Locate the cell with the specified text and output its (x, y) center coordinate. 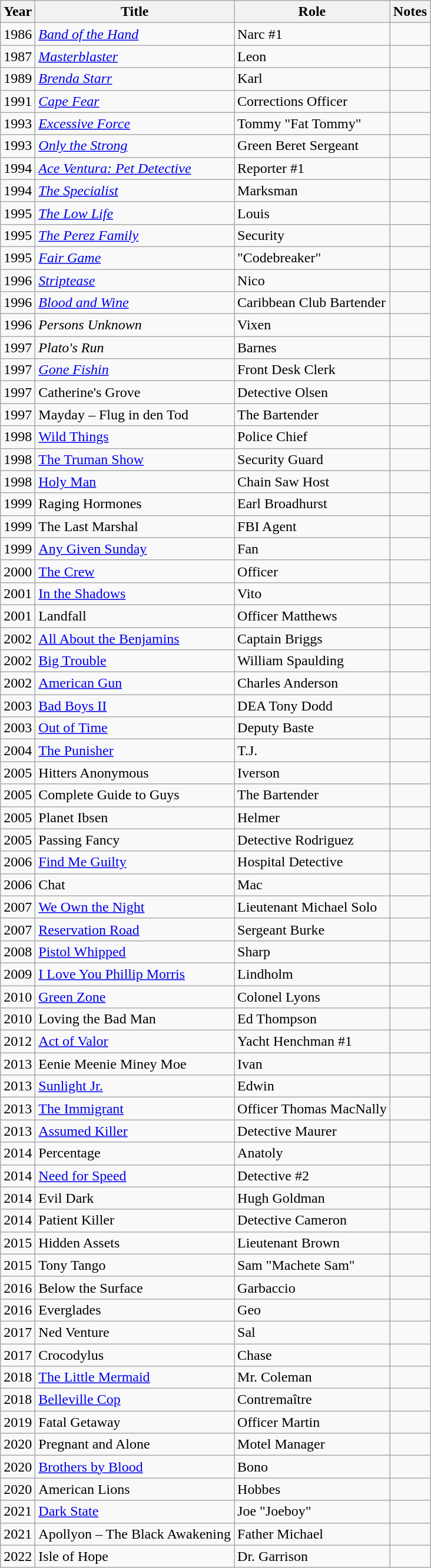
Detective Maurer (312, 1131)
Patient Killer (135, 1220)
Big Trouble (135, 661)
Earl Broadhurst (312, 504)
Out of Time (135, 728)
Excessive Force (135, 124)
Front Desk Clerk (312, 370)
2009 (18, 974)
Detective #2 (312, 1176)
2019 (18, 1422)
Gone Fishin (135, 370)
2000 (18, 571)
Chain Saw Host (312, 482)
Dr. Garrison (312, 1556)
Joe "Joeboy" (312, 1512)
Notes (410, 12)
The Little Mermaid (135, 1377)
Security Guard (312, 459)
Planet Ibsen (135, 818)
Marksman (312, 191)
Leon (312, 56)
The Specialist (135, 191)
FBI Agent (312, 526)
William Spaulding (312, 661)
Vito (312, 593)
Iverson (312, 773)
2004 (18, 750)
Brothers by Blood (135, 1467)
The Perez Family (135, 235)
Security (312, 235)
Catherine's Grove (135, 392)
Mr. Coleman (312, 1377)
Lieutenant Michael Solo (312, 907)
Hugh Goldman (312, 1198)
1989 (18, 79)
Colonel Lyons (312, 997)
Dark State (135, 1512)
Raging Hormones (135, 504)
Blood and Wine (135, 303)
The Immigrant (135, 1109)
Pregnant and Alone (135, 1444)
Corrections Officer (312, 101)
We Own the Night (135, 907)
Tony Tango (135, 1265)
Title (135, 12)
1987 (18, 56)
Role (312, 12)
Plato's Run (135, 348)
The Low Life (135, 213)
Only the Strong (135, 146)
Contremaître (312, 1400)
Pistol Whipped (135, 952)
Band of the Hand (135, 34)
Sal (312, 1332)
1991 (18, 101)
Deputy Baste (312, 728)
Mac (312, 885)
Bono (312, 1467)
Percentage (135, 1153)
Holy Man (135, 482)
American Gun (135, 683)
Hospital Detective (312, 862)
The Crew (135, 571)
The Punisher (135, 750)
In the Shadows (135, 593)
Caribbean Club Bartender (312, 303)
Sunlight Jr. (135, 1086)
Tommy "Fat Tommy" (312, 124)
Wild Things (135, 437)
Hitters Anonymous (135, 773)
Lieutenant Brown (312, 1243)
Captain Briggs (312, 638)
Green Zone (135, 997)
Officer Thomas MacNally (312, 1109)
Striptease (135, 281)
Hobbes (312, 1489)
Brenda Starr (135, 79)
The Last Marshal (135, 526)
T.J. (312, 750)
Fan (312, 549)
2022 (18, 1556)
Officer Martin (312, 1422)
Mayday – Flug in den Tod (135, 415)
Reporter #1 (312, 168)
Everglades (135, 1310)
Hidden Assets (135, 1243)
Sergeant Burke (312, 929)
Helmer (312, 818)
Landfall (135, 616)
Complete Guide to Guys (135, 795)
Ned Venture (135, 1332)
The Truman Show (135, 459)
Vixen (312, 325)
Father Michael (312, 1534)
Find Me Guilty (135, 862)
Any Given Sunday (135, 549)
Fair Game (135, 258)
Yacht Henchman #1 (312, 1042)
Garbaccio (312, 1287)
Karl (312, 79)
Apollyon – The Black Awakening (135, 1534)
Chat (135, 885)
Charles Anderson (312, 683)
Detective Olsen (312, 392)
Eenie Meenie Miney Moe (135, 1064)
Officer Matthews (312, 616)
Detective Cameron (312, 1220)
Reservation Road (135, 929)
I Love You Phillip Morris (135, 974)
Bad Boys II (135, 706)
Crocodylus (135, 1355)
1986 (18, 34)
All About the Benjamins (135, 638)
Loving the Bad Man (135, 1019)
Masterblaster (135, 56)
American Lions (135, 1489)
Officer (312, 571)
Ed Thompson (312, 1019)
2008 (18, 952)
Act of Valor (135, 1042)
Sam "Machete Sam" (312, 1265)
Detective Rodriguez (312, 840)
Green Beret Sergeant (312, 146)
Fatal Getaway (135, 1422)
Geo (312, 1310)
Evil Dark (135, 1198)
Persons Unknown (135, 325)
Louis (312, 213)
Police Chief (312, 437)
Nico (312, 281)
Isle of Hope (135, 1556)
Year (18, 12)
"Codebreaker" (312, 258)
Motel Manager (312, 1444)
Anatoly (312, 1153)
Passing Fancy (135, 840)
Below the Surface (135, 1287)
Ivan (312, 1064)
Assumed Killer (135, 1131)
Barnes (312, 348)
Sharp (312, 952)
Cape Fear (135, 101)
Edwin (312, 1086)
Lindholm (312, 974)
2012 (18, 1042)
Narc #1 (312, 34)
Need for Speed (135, 1176)
Chase (312, 1355)
DEA Tony Dodd (312, 706)
Ace Ventura: Pet Detective (135, 168)
Belleville Cop (135, 1400)
